Detect which cell encompasses the target text, then output its [X, Y] center coordinate. 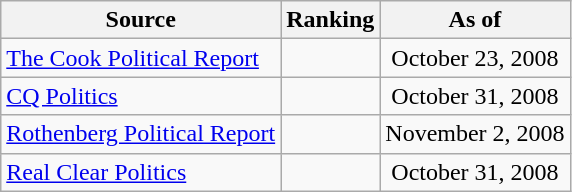
Rothenberg Political Report [141, 134]
November 2, 2008 [475, 134]
CQ Politics [141, 96]
Source [141, 20]
October 23, 2008 [475, 58]
Real Clear Politics [141, 172]
As of [475, 20]
The Cook Political Report [141, 58]
Ranking [330, 20]
